Find where the given text appears and provide that cell's center as [X, Y] coordinate. 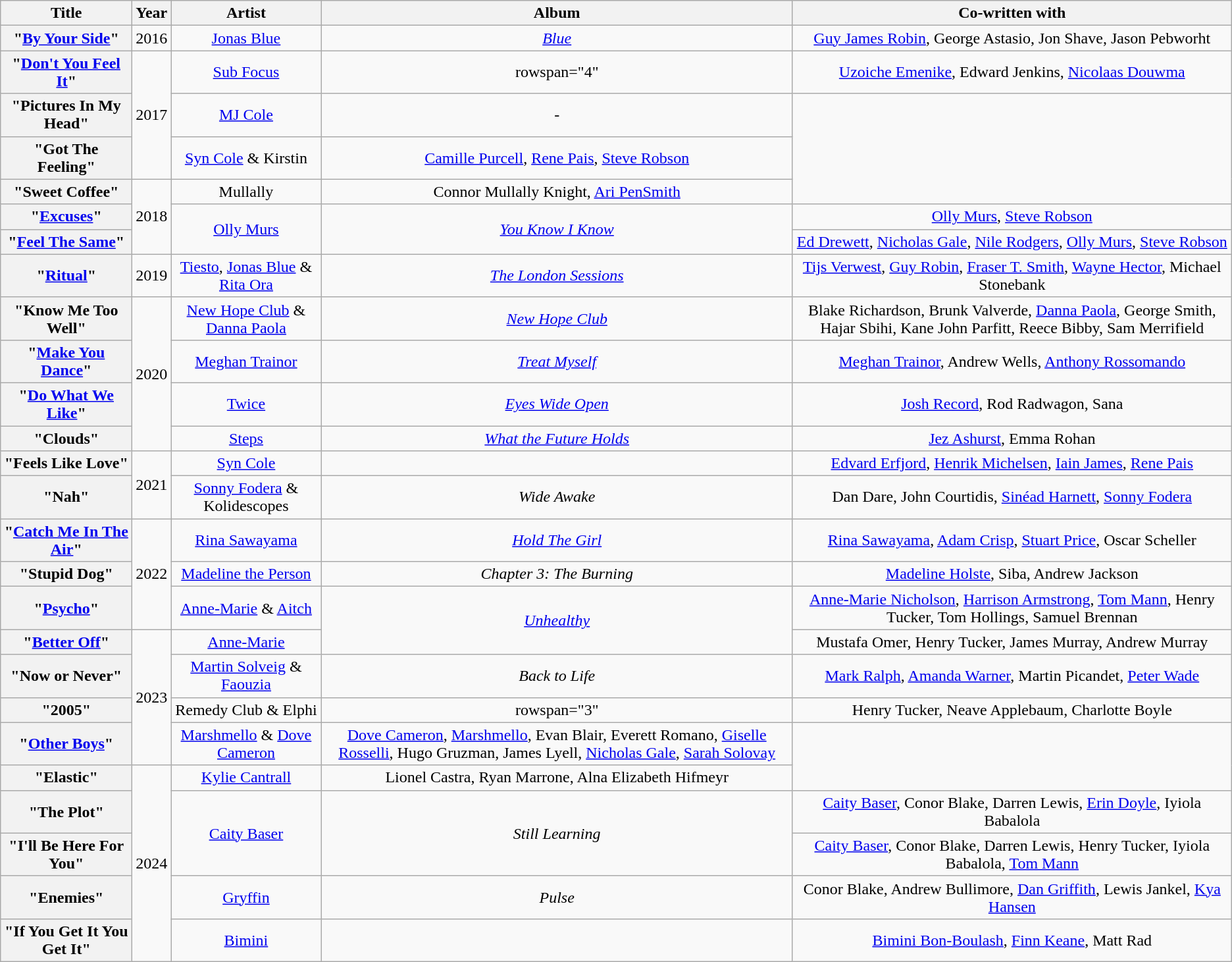
What the Future Holds [557, 438]
New Hope Club [557, 319]
Eyes Wide Open [557, 404]
Mark Ralph, Amanda Warner, Martin Picandet, Peter Wade [1012, 676]
Wide Awake [557, 498]
Caity Baser, Conor Blake, Darren Lewis, Erin Doyle, Iyiola Babalola [1012, 811]
"Excuses" [66, 217]
The London Sessions [557, 275]
Jez Ashurst, Emma Rohan [1012, 438]
Blue [557, 38]
rowspan="3" [557, 710]
Anne-Marie & Aitch [246, 608]
Olly Murs, Steve Robson [1012, 217]
Album [557, 13]
2018 [151, 217]
"Stupid Dog" [66, 574]
Treat Myself [557, 361]
Remedy Club & Elphi [246, 710]
Marshmello & Dove Cameron [246, 744]
"Know Me Too Well" [66, 319]
"Got The Feeling" [66, 158]
"Ritual" [66, 275]
Still Learning [557, 833]
Gryffin [246, 897]
"Make You Dance" [66, 361]
New Hope Club & Danna Paola [246, 319]
2019 [151, 275]
Madeline the Person [246, 574]
Lionel Castra, Ryan Marrone, Alna Elizabeth Hifmeyr [557, 778]
Artist [246, 13]
Madeline Holste, Siba, Andrew Jackson [1012, 574]
"Nah" [66, 498]
Anne-Marie [246, 642]
Anne-Marie Nicholson, Harrison Armstrong, Tom Mann, Henry Tucker, Tom Hollings, Samuel Brennan [1012, 608]
Tiesto, Jonas Blue & Rita Ora [246, 275]
Syn Cole [246, 464]
2020 [151, 374]
"Feels Like Love" [66, 464]
You Know I Know [557, 229]
"Do What We Like" [66, 404]
Back to Life [557, 676]
"Clouds" [66, 438]
Guy James Robin, George Astasio, Jon Shave, Jason Pebworht [1012, 38]
Rina Sawayama, Adam Crisp, Stuart Price, Oscar Scheller [1012, 540]
Tijs Verwest, Guy Robin, Fraser T. Smith, Wayne Hector, Michael Stonebank [1012, 275]
Dove Cameron, Marshmello, Evan Blair, Everett Romano, Giselle Rosselli, Hugo Gruzman, James Lyell, Nicholas Gale, Sarah Solovay [557, 744]
"Now or Never" [66, 676]
"Feel The Same" [66, 242]
Caity Baser [246, 833]
Martin Solveig & Faouzia [246, 676]
"The Plot" [66, 811]
MJ Cole [246, 115]
Olly Murs [246, 229]
Dan Dare, John Courtidis, Sinéad Harnett, Sonny Fodera [1012, 498]
2021 [151, 485]
Syn Cole & Kirstin [246, 158]
Mustafa Omer, Henry Tucker, James Murray, Andrew Murray [1012, 642]
"By Your Side" [66, 38]
Meghan Trainor [246, 361]
2017 [151, 115]
"Other Boys" [66, 744]
- [557, 115]
Bimini Bon-Boulash, Finn Keane, Matt Rad [1012, 940]
Edvard Erfjord, Henrik Michelsen, Iain James, Rene Pais [1012, 464]
"Better Off" [66, 642]
Steps [246, 438]
2016 [151, 38]
Year [151, 13]
Sub Focus [246, 72]
"I'll Be Here For You" [66, 855]
"Don't You Feel It" [66, 72]
"If You Get It You Get It" [66, 940]
Twice [246, 404]
Caity Baser, Conor Blake, Darren Lewis, Henry Tucker, Iyiola Babalola, Tom Mann [1012, 855]
"Catch Me In The Air" [66, 540]
Bimini [246, 940]
Mullally [246, 192]
"2005" [66, 710]
Blake Richardson, Brunk Valverde, Danna Paola, George Smith, Hajar Sbihi, Kane John Parfitt, Reece Bibby, Sam Merrifield [1012, 319]
Josh Record, Rod Radwagon, Sana [1012, 404]
Chapter 3: The Burning [557, 574]
"Pictures In My Head" [66, 115]
Hold The Girl [557, 540]
Kylie Cantrall [246, 778]
rowspan="4" [557, 72]
Title [66, 13]
Sonny Fodera & Kolidescopes [246, 498]
"Elastic" [66, 778]
Rina Sawayama [246, 540]
2024 [151, 863]
"Sweet Coffee" [66, 192]
Pulse [557, 897]
Uzoiche Emenike, Edward Jenkins, Nicolaas Douwma [1012, 72]
Connor Mullally Knight, Ari PenSmith [557, 192]
Camille Purcell, Rene Pais, Steve Robson [557, 158]
Henry Tucker, Neave Applebaum, Charlotte Boyle [1012, 710]
"Enemies" [66, 897]
Jonas Blue [246, 38]
Conor Blake, Andrew Bullimore, Dan Griffith, Lewis Jankel, Kya Hansen [1012, 897]
"Psycho" [66, 608]
Co-written with [1012, 13]
2023 [151, 697]
Meghan Trainor, Andrew Wells, Anthony Rossomando [1012, 361]
Unhealthy [557, 620]
2022 [151, 574]
Ed Drewett, Nicholas Gale, Nile Rodgers, Olly Murs, Steve Robson [1012, 242]
